Search for the cell housing the specified text and yield its (x, y) center coordinate. 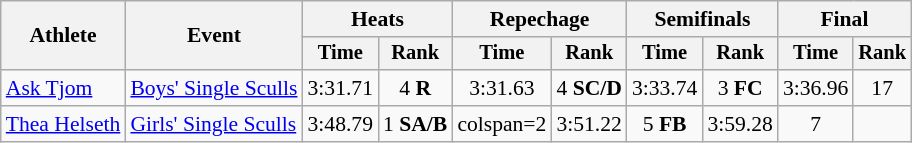
3:36.96 (816, 88)
Girls' Single Sculls (214, 124)
Repechage (540, 19)
17 (882, 88)
colspan=2 (502, 124)
Athlete (64, 36)
5 FB (664, 124)
Final (844, 19)
Thea Helseth (64, 124)
Ask Tjom (64, 88)
3:48.79 (340, 124)
4 R (415, 88)
4 SC/D (589, 88)
3:31.71 (340, 88)
3:33.74 (664, 88)
Event (214, 36)
3:59.28 (740, 124)
Heats (378, 19)
Semifinals (702, 19)
3 FC (740, 88)
3:31.63 (502, 88)
3:51.22 (589, 124)
7 (816, 124)
1 SA/B (415, 124)
Boys' Single Sculls (214, 88)
